Extract the (x, y) coordinate from the center of the cell holding the provided text.  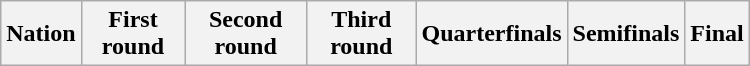
Semifinals (626, 34)
Third round (362, 34)
Nation (41, 34)
Final (717, 34)
Second round (246, 34)
First round (133, 34)
Quarterfinals (492, 34)
